Search for the cell housing the specified text and yield its [x, y] center coordinate. 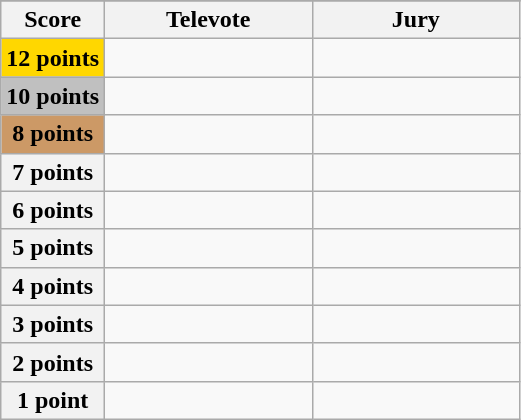
Televote [209, 20]
12 points [53, 58]
10 points [53, 96]
Jury [416, 20]
Score [53, 20]
8 points [53, 134]
2 points [53, 362]
1 point [53, 400]
6 points [53, 210]
4 points [53, 286]
3 points [53, 324]
5 points [53, 248]
7 points [53, 172]
